Identify which cell holds the provided text, then report its (x, y) central coordinate. 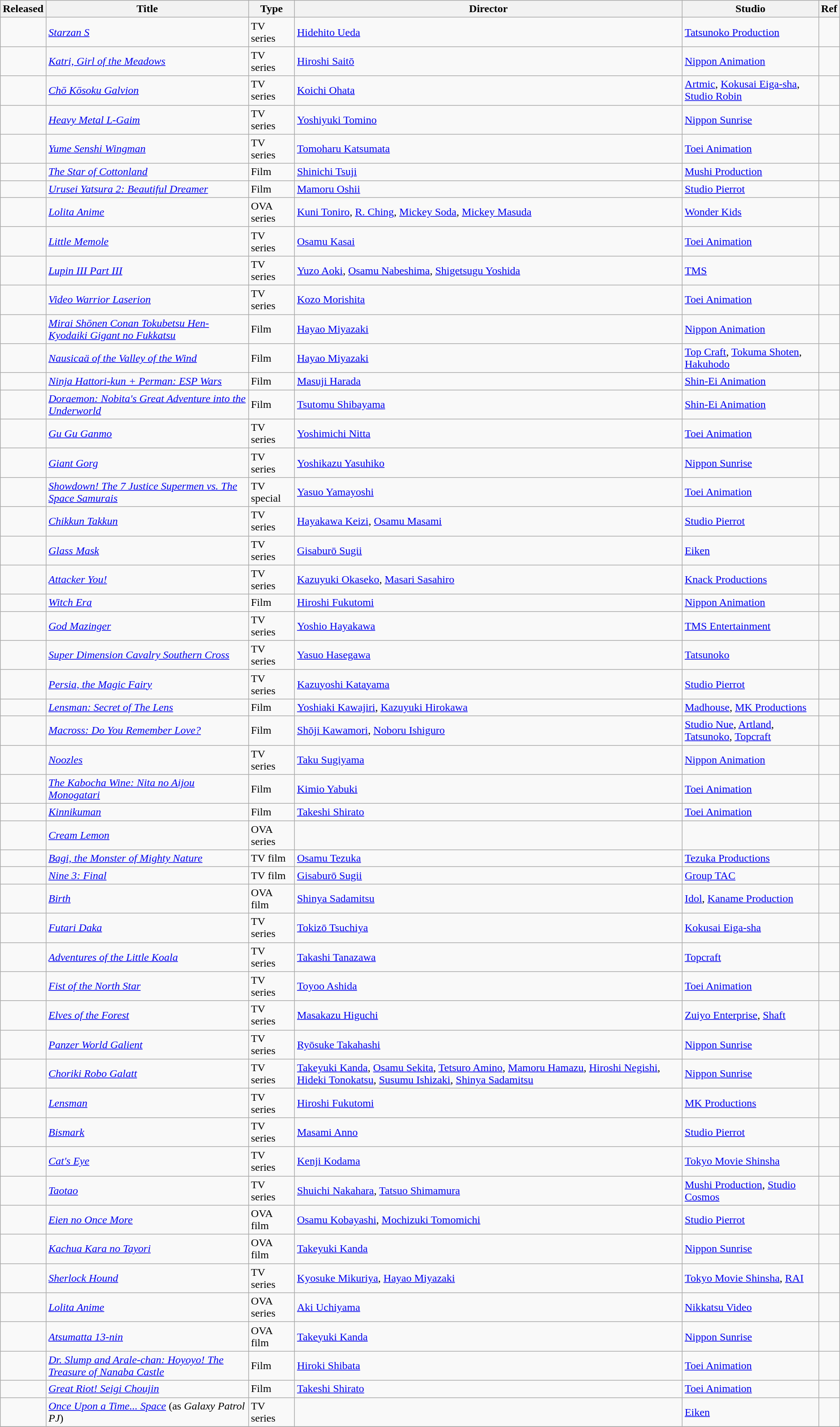
Yuzo Aoki, Osamu Nabeshima, Shigetsugu Yoshida (488, 270)
Showdown! The 7 Justice Supermen vs. The Space Samurais (147, 492)
Osamu Kobayashi, Mochizuki Tomomichi (488, 1220)
TV special (272, 492)
Persia, the Magic Fairy (147, 684)
Title (147, 9)
Yume Senshi Wingman (147, 149)
TMS Entertainment (750, 626)
Tomoharu Katsumata (488, 149)
Shuichi Nakahara, Tatsuo Shimamura (488, 1190)
Hiroki Shibata (488, 1366)
Top Craft, Tokuma Shoten, Hakuhodo (750, 358)
Kazuyoshi Katayama (488, 684)
Ryōsuke Takahashi (488, 1045)
Chikkun Takkun (147, 521)
Tatsunoko Production (750, 32)
Tatsunoko (750, 655)
Lupin III Part III (147, 270)
Masuji Harada (488, 381)
Nikkatsu Video (750, 1308)
The Kabocha Wine: Nita no Aijou Monogatari (147, 789)
Glass Mask (147, 550)
Madhouse, MK Productions (750, 707)
Kazuyuki Okaseko, Masari Sasahiro (488, 580)
Katri, Girl of the Meadows (147, 61)
Tokyo Movie Shinsha (750, 1161)
Takashi Tanazawa (488, 957)
Group TAC (750, 875)
The Star of Cottonland (147, 172)
Elves of the Forest (147, 1015)
Great Riot! Seigi Choujin (147, 1389)
Zuiyo Enterprise, Shaft (750, 1015)
Nine 3: Final (147, 875)
Yasuo Yamayoshi (488, 492)
Yoshio Hayakawa (488, 626)
Tokyo Movie Shinsha, RAI (750, 1278)
Knack Productions (750, 580)
Kyosuke Mikuriya, Hayao Miyazaki (488, 1278)
Dr. Slump and Arale-chan: Hoyoyo! The Treasure of Nanaba Castle (147, 1366)
Tezuka Productions (750, 858)
God Mazinger (147, 626)
Taku Sugiyama (488, 759)
Osamu Kasai (488, 241)
Doraemon: Nobita's Great Adventure into the Underworld (147, 405)
Once Upon a Time... Space (as Galaxy Patrol PJ) (147, 1412)
Adventures of the Little Koala (147, 957)
Kenji Kodama (488, 1161)
Kokusai Eiga-sha (750, 928)
Type (272, 9)
MK Productions (750, 1103)
Kimio Yabuki (488, 789)
Takeyuki Kanda, Osamu Sekita, Tetsuro Amino, Mamoru Hamazu, Hiroshi Negishi, Hideki Tonokatsu, Susumu Ishizaki, Shinya Sadamitsu (488, 1073)
Yoshiaki Kawajiri, Kazuyuki Hirokawa (488, 707)
Yoshimichi Nitta (488, 433)
Futari Daka (147, 928)
Kuni Toniro, R. Ching, Mickey Soda, Mickey Masuda (488, 212)
Lensman (147, 1103)
Giant Gorg (147, 463)
Heavy Metal L-Gaim (147, 119)
Ref (829, 9)
Mushi Production, Studio Cosmos (750, 1190)
Mushi Production (750, 172)
Atsumatta 13-nin (147, 1336)
Wonder Kids (750, 212)
Shinya Sadamitsu (488, 898)
Attacker You! (147, 580)
Mirai Shōnen Conan Tokubetsu Hen-Kyodaiki Gigant no Fukkatsu (147, 328)
Artmic, Kokusai Eiga-sha, Studio Robin (750, 91)
Kinnikuman (147, 812)
Starzan S (147, 32)
Kozo Morishita (488, 300)
Fist of the North Star (147, 986)
Shōji Kawamori, Noboru Ishiguro (488, 731)
Shinichi Tsuji (488, 172)
Kachua Kara no Tayori (147, 1249)
Toyoo Ashida (488, 986)
Sherlock Hound (147, 1278)
Macross: Do You Remember Love? (147, 731)
Yoshikazu Yasuhiko (488, 463)
Released (23, 9)
Super Dimension Cavalry Southern Cross (147, 655)
Hidehito Ueda (488, 32)
Noozles (147, 759)
Osamu Tezuka (488, 858)
Tsutomu Shibayama (488, 405)
Hayakawa Keizi, Osamu Masami (488, 521)
Tokizō Tsuchiya (488, 928)
Aki Uchiyama (488, 1308)
Masami Anno (488, 1132)
Cat's Eye (147, 1161)
Cream Lemon (147, 836)
Urusei Yatsura 2: Beautiful Dreamer (147, 189)
Witch Era (147, 603)
Koichi Ohata (488, 91)
Mamoru Oshii (488, 189)
Bagi, the Monster of Mighty Nature (147, 858)
Choriki Robo Galatt (147, 1073)
Masakazu Higuchi (488, 1015)
Video Warrior Laserion (147, 300)
Nausicaä of the Valley of the Wind (147, 358)
Director (488, 9)
Studio (750, 9)
Bismark (147, 1132)
Gu Gu Ganmo (147, 433)
Yoshiyuki Tomino (488, 119)
Birth (147, 898)
Little Memole (147, 241)
Chō Kōsoku Galvion (147, 91)
Idol, Kaname Production (750, 898)
Hiroshi Saitō (488, 61)
Panzer World Galient (147, 1045)
Yasuo Hasegawa (488, 655)
Taotao (147, 1190)
Studio Nue, Artland, Tatsunoko, Topcraft (750, 731)
Ninja Hattori-kun + Perman: ESP Wars (147, 381)
Eien no Once More (147, 1220)
Lensman: Secret of The Lens (147, 707)
Topcraft (750, 957)
TMS (750, 270)
